Extract the [X, Y] coordinate from the center of the cell holding the provided text.  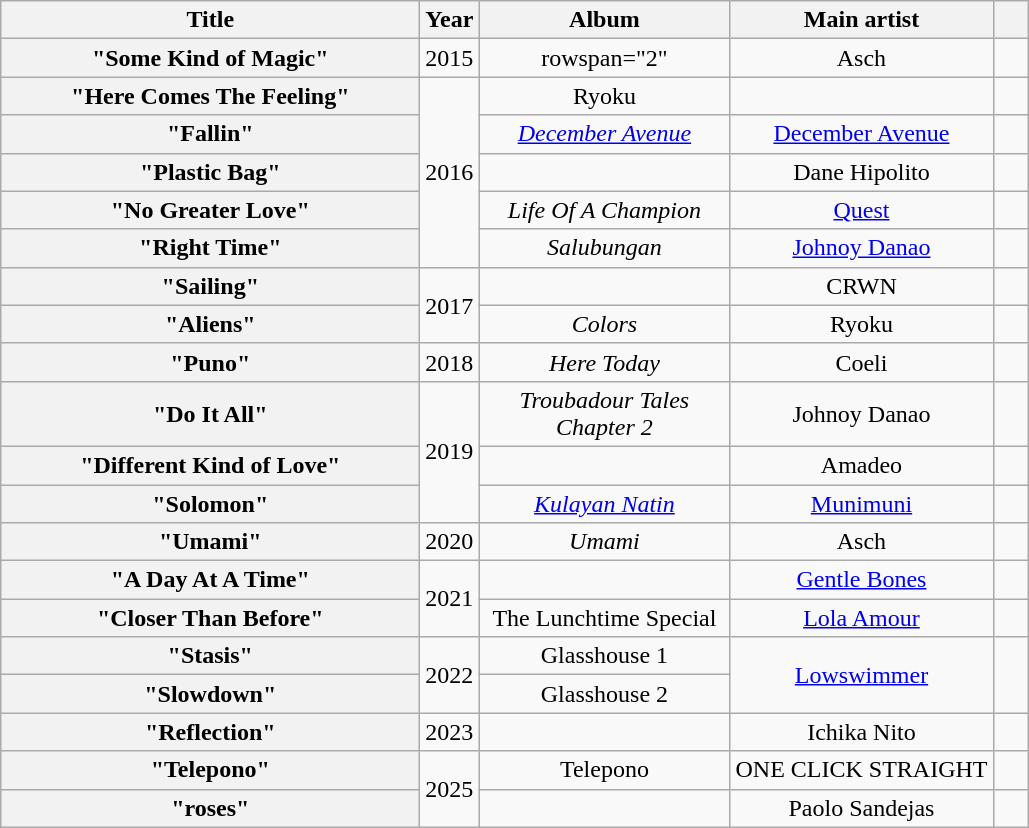
Main artist [862, 20]
"Telepono" [210, 770]
Lowswimmer [862, 675]
"Do It All" [210, 414]
Dane Hipolito [862, 172]
2020 [450, 542]
"Stasis" [210, 656]
2021 [450, 599]
"Here Comes The Feeling" [210, 96]
"Closer Than Before" [210, 618]
Glasshouse 1 [604, 656]
"roses" [210, 808]
2017 [450, 305]
ONE CLICK STRAIGHT [862, 770]
Salubungan [604, 248]
"No Greater Love" [210, 210]
"Right Time" [210, 248]
Colors [604, 324]
Coeli [862, 362]
"Aliens" [210, 324]
Munimuni [862, 503]
2016 [450, 172]
"Plastic Bag" [210, 172]
2018 [450, 362]
"Different Kind of Love" [210, 465]
"Reflection" [210, 732]
Troubadour Tales Chapter 2 [604, 414]
Umami [604, 542]
Ichika Nito [862, 732]
Gentle Bones [862, 580]
2022 [450, 675]
"Some Kind of Magic" [210, 58]
Here Today [604, 362]
2023 [450, 732]
"Fallin" [210, 134]
Glasshouse 2 [604, 694]
Life Of A Champion [604, 210]
Amadeo [862, 465]
Paolo Sandejas [862, 808]
"A Day At A Time" [210, 580]
Kulayan Natin [604, 503]
Album [604, 20]
"Puno" [210, 362]
2025 [450, 789]
"Slowdown" [210, 694]
"Umami" [210, 542]
The Lunchtime Special [604, 618]
Lola Amour [862, 618]
Title [210, 20]
Year [450, 20]
Telepono [604, 770]
rowspan="2" [604, 58]
2015 [450, 58]
"Sailing" [210, 286]
"Solomon" [210, 503]
2019 [450, 452]
Quest [862, 210]
CRWN [862, 286]
